Return the (x, y) coordinate for the center point of the cell that contains the specified text.  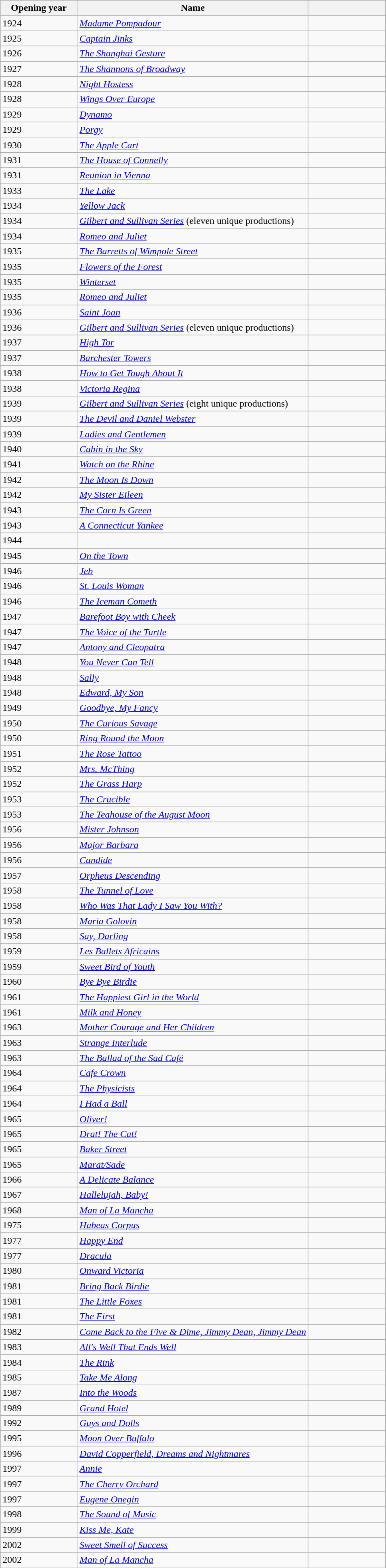
Onward Victoria (193, 1271)
Barchester Towers (193, 358)
I Had a Ball (193, 1103)
Cafe Crown (193, 1073)
The Cherry Orchard (193, 1484)
Sally (193, 678)
The Little Foxes (193, 1301)
Moon Over Buffalo (193, 1438)
1925 (39, 38)
1945 (39, 556)
Kiss Me, Kate (193, 1530)
The Happiest Girl in the World (193, 997)
Into the Woods (193, 1392)
Drat! The Cat! (193, 1134)
1966 (39, 1180)
1957 (39, 875)
Mrs. McThing (193, 769)
Eugene Onegin (193, 1499)
Candide (193, 860)
Strange Interlude (193, 1043)
The Physicists (193, 1088)
1995 (39, 1438)
1926 (39, 54)
Sweet Bird of Youth (193, 967)
Habeas Corpus (193, 1225)
Annie (193, 1469)
1960 (39, 982)
Grand Hotel (193, 1408)
1941 (39, 465)
Winterset (193, 282)
My Sister Eileen (193, 495)
1944 (39, 541)
Antony and Cleopatra (193, 647)
The Sound of Music (193, 1514)
1940 (39, 449)
Jeb (193, 571)
Yellow Jack (193, 206)
1982 (39, 1332)
1996 (39, 1454)
Saint Joan (193, 312)
Happy End (193, 1241)
The Moon Is Down (193, 480)
Night Hostess (193, 84)
Bye Bye Birdie (193, 982)
Gilbert and Sullivan Series (eight unique productions) (193, 403)
Who Was That Lady I Saw You With? (193, 906)
1949 (39, 708)
Ladies and Gentlemen (193, 434)
The Iceman Cometh (193, 601)
Barefoot Boy with Cheek (193, 616)
Marat/Sade (193, 1165)
Flowers of the Forest (193, 267)
Goodbye, My Fancy (193, 708)
1992 (39, 1423)
Milk and Honey (193, 1012)
1980 (39, 1271)
The House of Connelly (193, 160)
Les Ballets Africains (193, 952)
A Connecticut Yankee (193, 525)
Edward, My Son (193, 693)
Mother Courage and Her Children (193, 1027)
The Apple Cart (193, 145)
1989 (39, 1408)
1924 (39, 23)
1951 (39, 754)
The Voice of the Turtle (193, 632)
1999 (39, 1530)
Dynamo (193, 114)
Name (193, 8)
Sweet Smell of Success (193, 1545)
The Shannons of Broadway (193, 69)
The Devil and Daniel Webster (193, 419)
The Teahouse of the August Moon (193, 814)
1933 (39, 191)
Maria Golovin (193, 921)
The Crucible (193, 799)
The Curious Savage (193, 723)
A Delicate Balance (193, 1180)
The Lake (193, 191)
1985 (39, 1377)
Captain Jinks (193, 38)
The Rink (193, 1362)
Say, Darling (193, 936)
The Shanghai Gesture (193, 54)
Hallelujah, Baby! (193, 1195)
Victoria Regina (193, 388)
Porgy (193, 130)
1967 (39, 1195)
Dracula (193, 1256)
Baker Street (193, 1149)
All's Well That Ends Well (193, 1347)
1983 (39, 1347)
Major Barbara (193, 845)
The Barretts of Wimpole Street (193, 251)
Cabin in the Sky (193, 449)
The Rose Tattoo (193, 754)
Bring Back Birdie (193, 1286)
Ring Round the Moon (193, 738)
1987 (39, 1392)
The Ballad of the Sad Café (193, 1058)
Orpheus Descending (193, 875)
Mister Johnson (193, 830)
St. Louis Woman (193, 586)
Reunion in Vienna (193, 175)
The First (193, 1317)
The Grass Harp (193, 784)
1927 (39, 69)
How to Get Tough About It (193, 373)
David Copperfield, Dreams and Nightmares (193, 1454)
Oliver! (193, 1119)
1930 (39, 145)
Opening year (39, 8)
The Tunnel of Love (193, 890)
Madame Pompadour (193, 23)
1984 (39, 1362)
1998 (39, 1514)
The Corn Is Green (193, 510)
You Never Can Tell (193, 662)
Come Back to the Five & Dime, Jimmy Dean, Jimmy Dean (193, 1332)
Watch on the Rhine (193, 465)
1968 (39, 1210)
On the Town (193, 556)
1975 (39, 1225)
Take Me Along (193, 1377)
Wings Over Europe (193, 99)
High Tor (193, 343)
Guys and Dolls (193, 1423)
